Capture the cell that displays the provided text and extract its (x, y) central coordinate. 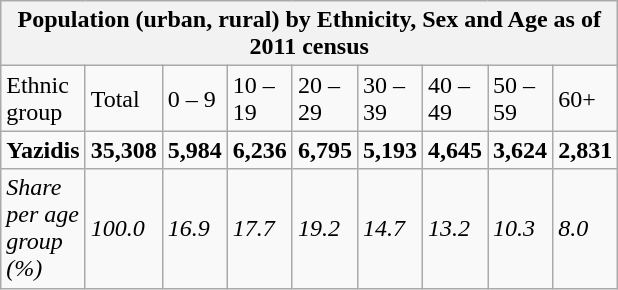
10 – 19 (260, 98)
60+ (586, 98)
5,984 (194, 150)
40 – 49 (454, 98)
50 – 59 (520, 98)
17.7 (260, 228)
8.0 (586, 228)
13.2 (454, 228)
3,624 (520, 150)
19.2 (324, 228)
20 – 29 (324, 98)
14.7 (390, 228)
16.9 (194, 228)
2,831 (586, 150)
Total (124, 98)
Population (urban, rural) by Ethnicity, Sex and Age as of 2011 census (310, 34)
35,308 (124, 150)
Share per age group (%) (43, 228)
30 – 39 (390, 98)
10.3 (520, 228)
6,236 (260, 150)
6,795 (324, 150)
0 – 9 (194, 98)
4,645 (454, 150)
100.0 (124, 228)
Ethnic group (43, 98)
5,193 (390, 150)
Yazidis (43, 150)
